Identify which cell holds the provided text, then report its [x, y] central coordinate. 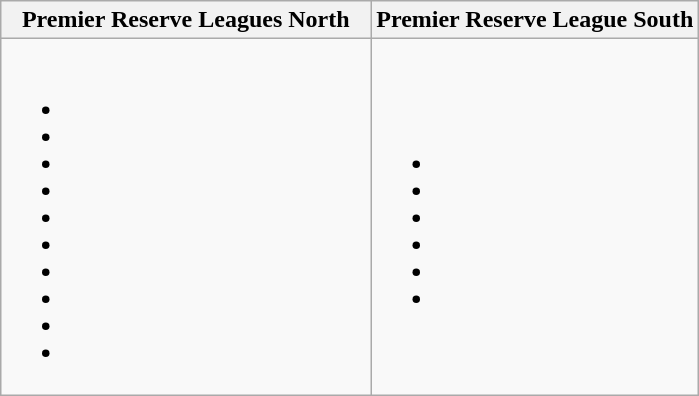
Premier Reserve Leagues North [186, 20]
Premier Reserve League South [535, 20]
